From the cell containing the given text, extract its center point as (X, Y) coordinate. 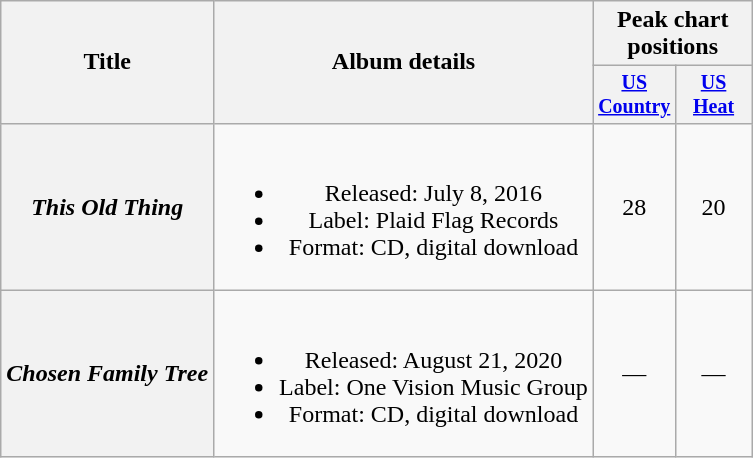
Album details (404, 62)
Peak chart positions (672, 34)
US Heat (714, 94)
28 (634, 206)
Released: August 21, 2020Label: One Vision Music GroupFormat: CD, digital download (404, 374)
Title (108, 62)
Chosen Family Tree (108, 374)
This Old Thing (108, 206)
20 (714, 206)
Released: July 8, 2016Label: Plaid Flag RecordsFormat: CD, digital download (404, 206)
US Country (634, 94)
